Provide the [X, Y] coordinate of the cell's center where the given text is located.  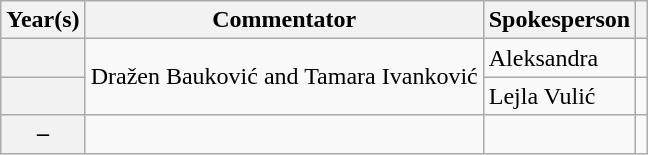
– [43, 134]
Aleksandra [559, 58]
Year(s) [43, 20]
Lejla Vulić [559, 96]
Spokesperson [559, 20]
Commentator [284, 20]
Dražen Bauković and Tamara Ivanković [284, 77]
